Pinpoint the cell where the given text exists, returning its [x, y] midpoint coordinate. 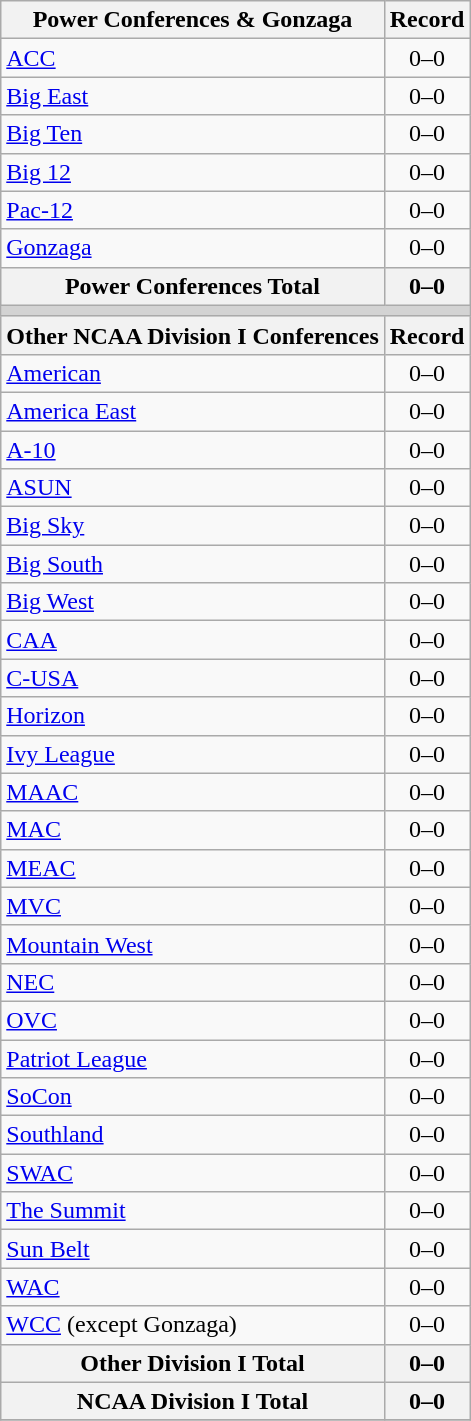
NEC [193, 982]
American [193, 373]
The Summit [193, 1211]
ACC [193, 58]
NCAA Division I Total [193, 1401]
SoCon [193, 1097]
Power Conferences Total [193, 286]
America East [193, 411]
Patriot League [193, 1059]
C-USA [193, 678]
Ivy League [193, 754]
Big Ten [193, 134]
Mountain West [193, 944]
SWAC [193, 1173]
Southland [193, 1135]
Other Division I Total [193, 1363]
Gonzaga [193, 248]
ASUN [193, 488]
MEAC [193, 868]
WAC [193, 1287]
OVC [193, 1020]
Pac-12 [193, 210]
A-10 [193, 449]
Big West [193, 602]
Big 12 [193, 172]
Other NCAA Division I Conferences [193, 335]
Sun Belt [193, 1249]
Power Conferences & Gonzaga [193, 20]
CAA [193, 640]
MAC [193, 830]
WCC (except Gonzaga) [193, 1325]
Big South [193, 564]
MAAC [193, 792]
Horizon [193, 716]
MVC [193, 906]
Big East [193, 96]
Big Sky [193, 526]
